Find where the given text appears and provide that cell's center as (x, y) coordinate. 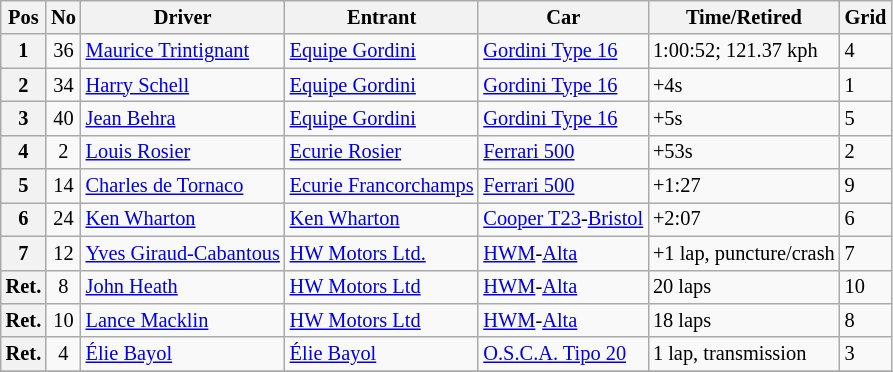
36 (64, 51)
John Heath (183, 287)
Yves Giraud-Cabantous (183, 253)
1:00:52; 121.37 kph (744, 51)
Charles de Tornaco (183, 186)
Ecurie Rosier (382, 152)
+53s (744, 152)
Cooper T23-Bristol (563, 219)
+4s (744, 85)
Lance Macklin (183, 320)
Jean Behra (183, 118)
18 laps (744, 320)
Louis Rosier (183, 152)
20 laps (744, 287)
1 lap, transmission (744, 354)
40 (64, 118)
Time/Retired (744, 17)
+2:07 (744, 219)
O.S.C.A. Tipo 20 (563, 354)
No (64, 17)
12 (64, 253)
Entrant (382, 17)
14 (64, 186)
Car (563, 17)
9 (866, 186)
24 (64, 219)
+1:27 (744, 186)
34 (64, 85)
Harry Schell (183, 85)
Pos (24, 17)
+5s (744, 118)
HW Motors Ltd. (382, 253)
Driver (183, 17)
Ecurie Francorchamps (382, 186)
+1 lap, puncture/crash (744, 253)
Grid (866, 17)
Maurice Trintignant (183, 51)
